For the text-containing cell, return its midpoint in [x, y] coordinate format. 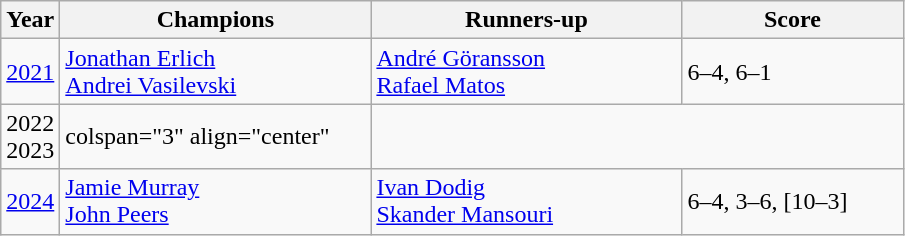
6–4, 3–6, [10–3] [792, 202]
colspan="3" align="center" [216, 136]
Ivan Dodig Skander Mansouri [526, 202]
André Göransson Rafael Matos [526, 72]
Champions [216, 20]
Score [792, 20]
2021 [30, 72]
Jamie Murray John Peers [216, 202]
20222023 [30, 136]
Runners-up [526, 20]
Year [30, 20]
2024 [30, 202]
Jonathan Erlich Andrei Vasilevski [216, 72]
6–4, 6–1 [792, 72]
